Capture the cell that displays the provided text and extract its (x, y) central coordinate. 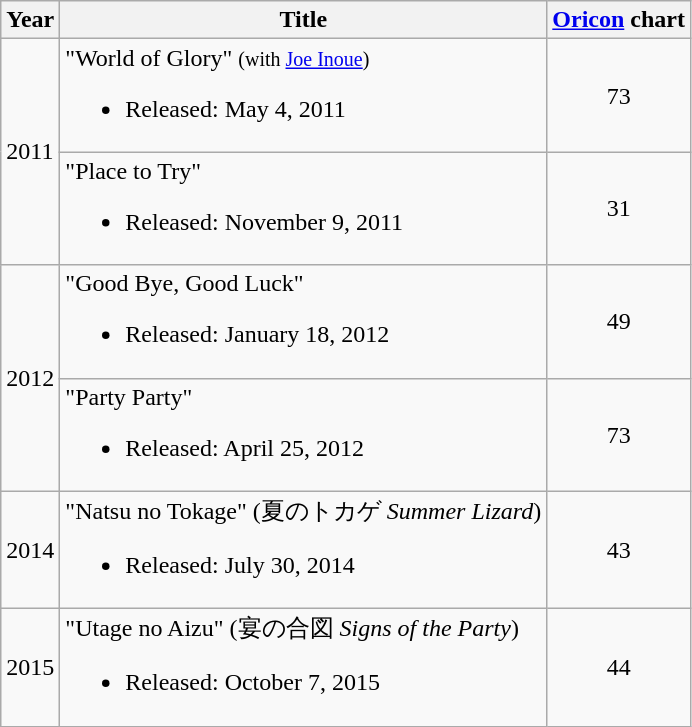
2011 (30, 152)
"Utage no Aizu" (宴の合図 Signs of the Party)Released: October 7, 2015 (304, 668)
"Party Party"Released: April 25, 2012 (304, 434)
2014 (30, 550)
"World of Glory" (with Joe Inoue)Released: May 4, 2011 (304, 96)
"Place to Try"Released: November 9, 2011 (304, 208)
2012 (30, 378)
Title (304, 20)
"Good Bye, Good Luck"Released: January 18, 2012 (304, 322)
2015 (30, 668)
"Natsu no Tokage" (夏のトカゲ Summer Lizard)Released: July 30, 2014 (304, 550)
31 (619, 208)
43 (619, 550)
49 (619, 322)
Year (30, 20)
44 (619, 668)
Oricon chart (619, 20)
